Output the (x, y) coordinate of the center of the cell containing the given text.  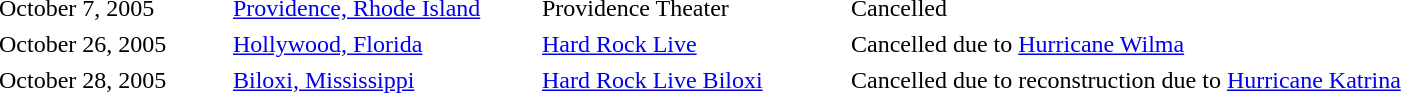
Hard Rock Live (692, 44)
Hollywood, Florida (383, 44)
